Provide the (x, y) coordinate of the cell's center where the given text is located.  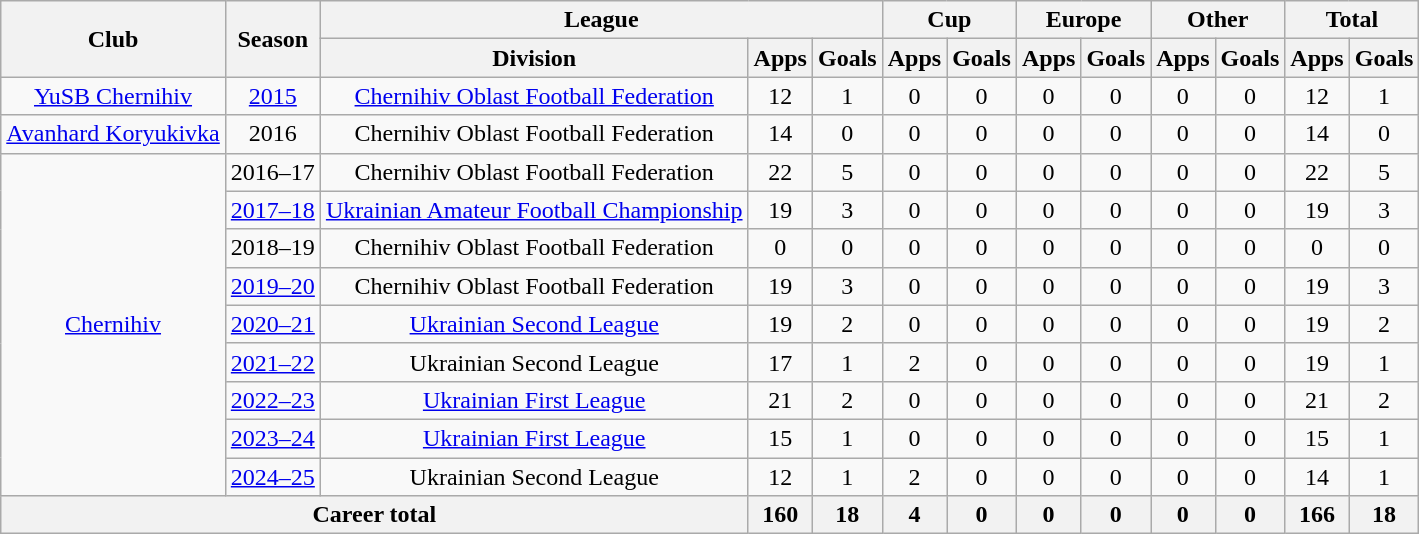
2023–24 (272, 438)
2021–22 (272, 362)
League (601, 20)
2017–18 (272, 210)
Ukrainian Amateur Football Championship (534, 210)
2016–17 (272, 172)
17 (780, 362)
2024–25 (272, 477)
2019–20 (272, 286)
2016 (272, 134)
4 (914, 515)
166 (1317, 515)
2015 (272, 96)
Other (1218, 20)
Chernihiv (114, 324)
160 (780, 515)
Cup (949, 20)
YuSB Chernihiv (114, 96)
2022–23 (272, 400)
Season (272, 39)
Club (114, 39)
2020–21 (272, 324)
Avanhard Koryukivka (114, 134)
Total (1352, 20)
Europe (1083, 20)
Career total (374, 515)
2018–19 (272, 248)
Division (534, 58)
